Provide the (x, y) coordinate of the cell's center where the given text is located.  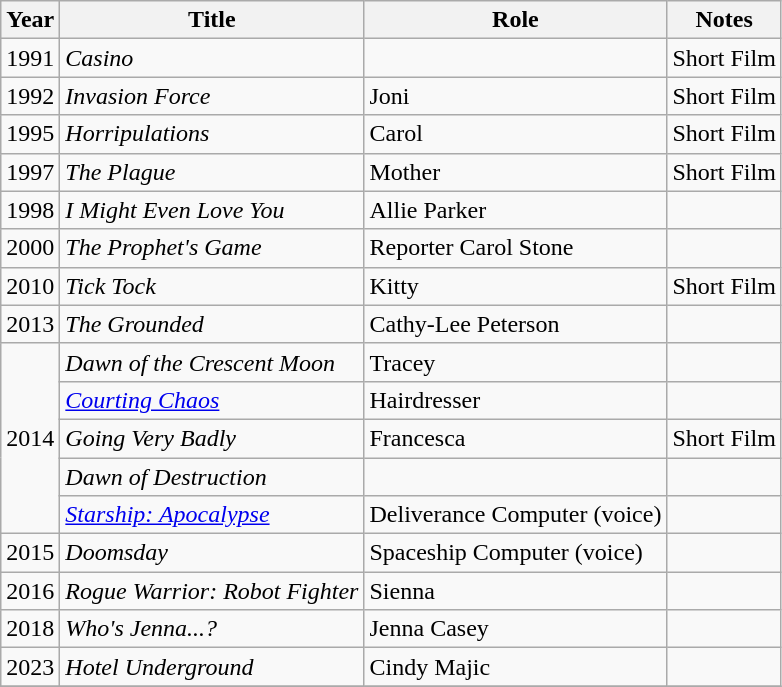
1998 (30, 210)
Joni (516, 96)
Dawn of the Crescent Moon (212, 362)
Notes (724, 20)
Sienna (516, 591)
2018 (30, 629)
Year (30, 20)
1992 (30, 96)
2010 (30, 286)
Allie Parker (516, 210)
Deliverance Computer (voice) (516, 515)
2014 (30, 438)
I Might Even Love You (212, 210)
1997 (30, 172)
Who's Jenna...? (212, 629)
The Grounded (212, 324)
Jenna Casey (516, 629)
Tick Tock (212, 286)
Casino (212, 58)
Going Very Badly (212, 438)
Carol (516, 134)
Doomsday (212, 553)
Invasion Force (212, 96)
Dawn of Destruction (212, 477)
2013 (30, 324)
Role (516, 20)
2000 (30, 248)
1995 (30, 134)
The Plague (212, 172)
2016 (30, 591)
Cathy-Lee Peterson (516, 324)
Horripulations (212, 134)
Tracey (516, 362)
Spaceship Computer (voice) (516, 553)
Reporter Carol Stone (516, 248)
Title (212, 20)
Courting Chaos (212, 400)
Mother (516, 172)
Hotel Underground (212, 667)
Starship: Apocalypse (212, 515)
The Prophet's Game (212, 248)
1991 (30, 58)
Rogue Warrior: Robot Fighter (212, 591)
Francesca (516, 438)
Hairdresser (516, 400)
2015 (30, 553)
Cindy Majic (516, 667)
2023 (30, 667)
Kitty (516, 286)
